Determine the [X, Y] coordinate at the center of the cell enclosing the given text.  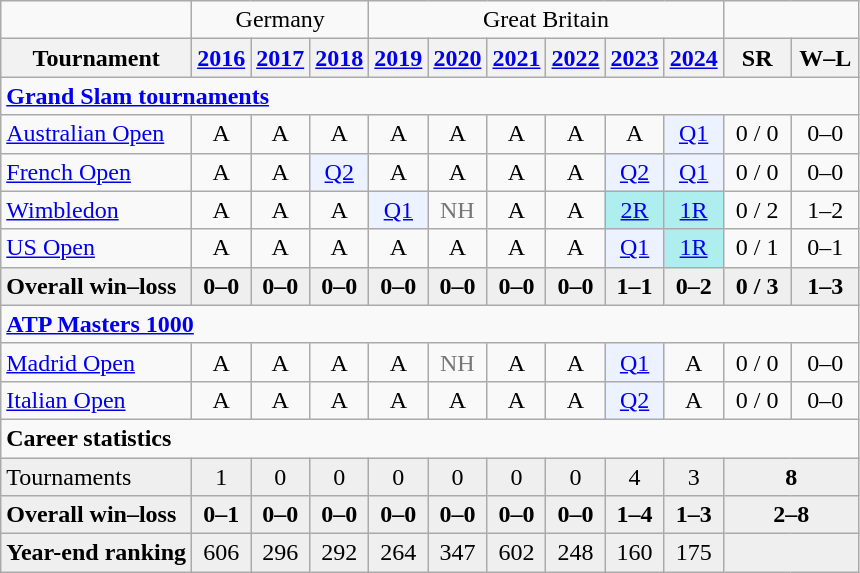
2018 [340, 58]
1–1 [634, 286]
2R [634, 210]
2021 [516, 58]
SR [757, 58]
4 [634, 477]
Australian Open [96, 134]
Great Britain [546, 20]
0 / 2 [757, 210]
1–4 [634, 515]
248 [576, 553]
2017 [280, 58]
347 [458, 553]
3 [694, 477]
2020 [458, 58]
602 [516, 553]
Wimbledon [96, 210]
ATP Masters 1000 [430, 324]
0–2 [694, 286]
US Open [96, 248]
Tournaments [96, 477]
2023 [634, 58]
2016 [222, 58]
2–8 [791, 515]
W–L [825, 58]
606 [222, 553]
8 [791, 477]
Year-end ranking [96, 553]
292 [340, 553]
French Open [96, 172]
296 [280, 553]
Grand Slam tournaments [430, 96]
2024 [694, 58]
1–2 [825, 210]
160 [634, 553]
Madrid Open [96, 362]
2022 [576, 58]
0 / 3 [757, 286]
175 [694, 553]
Italian Open [96, 400]
1 [222, 477]
Germany [280, 20]
2019 [398, 58]
Tournament [96, 58]
264 [398, 553]
0 / 1 [757, 248]
Career statistics [430, 438]
